For the text-containing cell, return its midpoint in (x, y) coordinate format. 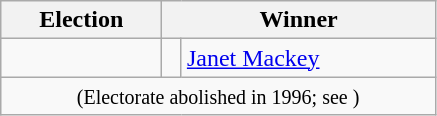
(Electorate abolished in 1996; see ) (218, 96)
Election (82, 20)
Janet Mackey (308, 58)
Winner (299, 20)
